Locate the cell with the specified text and output its [x, y] center coordinate. 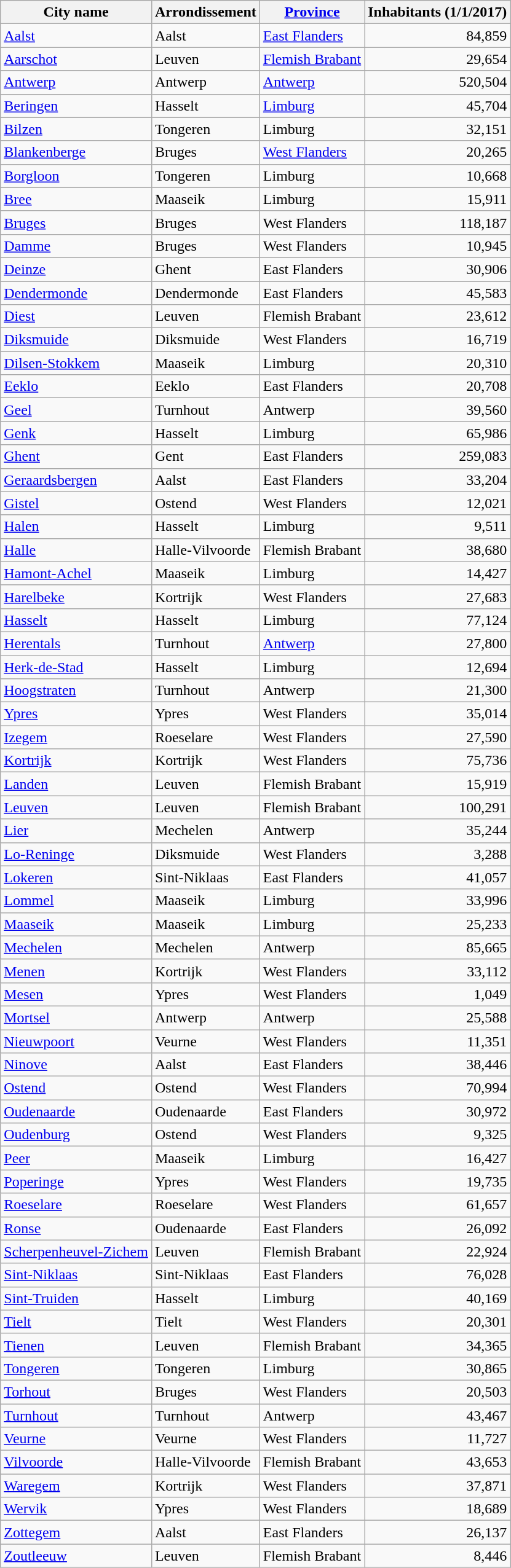
Hamont-Achel [76, 573]
Herk-de-Stad [76, 667]
Mortsel [76, 1017]
41,057 [438, 877]
20,503 [438, 1392]
76,028 [438, 1275]
9,511 [438, 527]
25,588 [438, 1017]
23,612 [438, 316]
Mesen [76, 994]
33,996 [438, 901]
21,300 [438, 691]
Hoogstraten [76, 691]
Torhout [76, 1392]
Beringen [76, 106]
Scherpenheuvel-Zichem [76, 1252]
Halle [76, 550]
45,583 [438, 293]
65,986 [438, 433]
19,735 [438, 1182]
14,427 [438, 573]
Geel [76, 410]
Borgloon [76, 176]
9,325 [438, 1135]
15,911 [438, 199]
118,187 [438, 222]
8,446 [438, 1556]
Blankenberge [76, 152]
20,708 [438, 386]
Diest [76, 316]
43,467 [438, 1415]
35,014 [438, 714]
Harelbeke [76, 597]
Wervik [76, 1509]
38,680 [438, 550]
38,446 [438, 1065]
259,083 [438, 457]
30,972 [438, 1111]
520,504 [438, 82]
70,994 [438, 1088]
Halen [76, 527]
20,310 [438, 363]
10,668 [438, 176]
22,924 [438, 1252]
30,865 [438, 1368]
Lokeren [76, 877]
1,049 [438, 994]
26,137 [438, 1532]
Bree [76, 199]
Geraardsbergen [76, 480]
Lommel [76, 901]
16,427 [438, 1158]
Arrondissement [205, 12]
Herentals [76, 643]
18,689 [438, 1509]
Lier [76, 831]
43,653 [438, 1462]
Peer [76, 1158]
34,365 [438, 1345]
Deinze [76, 269]
29,654 [438, 59]
45,704 [438, 106]
Sint-Truiden [76, 1298]
40,169 [438, 1298]
Ninove [76, 1065]
35,244 [438, 831]
11,351 [438, 1041]
Gent [205, 457]
33,112 [438, 971]
33,204 [438, 480]
Izegem [76, 737]
15,919 [438, 784]
77,124 [438, 620]
Zoutleeuw [76, 1556]
27,683 [438, 597]
Poperinge [76, 1182]
75,736 [438, 761]
Dilsen-Stokkem [76, 363]
39,560 [438, 410]
16,719 [438, 340]
City name [76, 12]
Waregem [76, 1486]
Nieuwpoort [76, 1041]
Genk [76, 433]
32,151 [438, 129]
27,590 [438, 737]
100,291 [438, 807]
10,945 [438, 246]
84,859 [438, 36]
20,301 [438, 1322]
26,092 [438, 1228]
61,657 [438, 1205]
37,871 [438, 1486]
Vilvoorde [76, 1462]
11,727 [438, 1439]
Province [312, 12]
85,665 [438, 947]
30,906 [438, 269]
25,233 [438, 924]
Landen [76, 784]
12,694 [438, 667]
Zottegem [76, 1532]
12,021 [438, 503]
Gistel [76, 503]
Tienen [76, 1345]
Lo-Reninge [76, 854]
Damme [76, 246]
Aarschot [76, 59]
27,800 [438, 643]
Menen [76, 971]
3,288 [438, 854]
Oudenburg [76, 1135]
Inhabitants (1/1/2017) [438, 12]
20,265 [438, 152]
Bilzen [76, 129]
Ronse [76, 1228]
